Detect which cell encompasses the target text, then output its [X, Y] center coordinate. 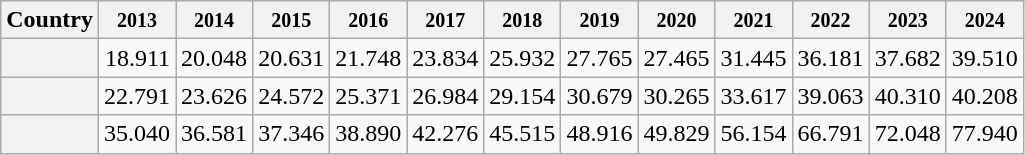
24.572 [292, 96]
23.834 [446, 58]
Country [50, 20]
2015 [292, 20]
72.048 [908, 134]
40.208 [984, 96]
2014 [214, 20]
49.829 [676, 134]
77.940 [984, 134]
2021 [754, 20]
37.346 [292, 134]
2022 [830, 20]
23.626 [214, 96]
2016 [368, 20]
66.791 [830, 134]
45.515 [522, 134]
36.581 [214, 134]
18.911 [136, 58]
2013 [136, 20]
20.048 [214, 58]
20.631 [292, 58]
42.276 [446, 134]
27.465 [676, 58]
2024 [984, 20]
33.617 [754, 96]
35.040 [136, 134]
26.984 [446, 96]
25.932 [522, 58]
30.679 [600, 96]
27.765 [600, 58]
21.748 [368, 58]
37.682 [908, 58]
25.371 [368, 96]
56.154 [754, 134]
2018 [522, 20]
36.181 [830, 58]
2019 [600, 20]
40.310 [908, 96]
39.510 [984, 58]
30.265 [676, 96]
2023 [908, 20]
38.890 [368, 134]
29.154 [522, 96]
31.445 [754, 58]
22.791 [136, 96]
48.916 [600, 134]
39.063 [830, 96]
2020 [676, 20]
2017 [446, 20]
